Search for the cell housing the specified text and yield its [x, y] center coordinate. 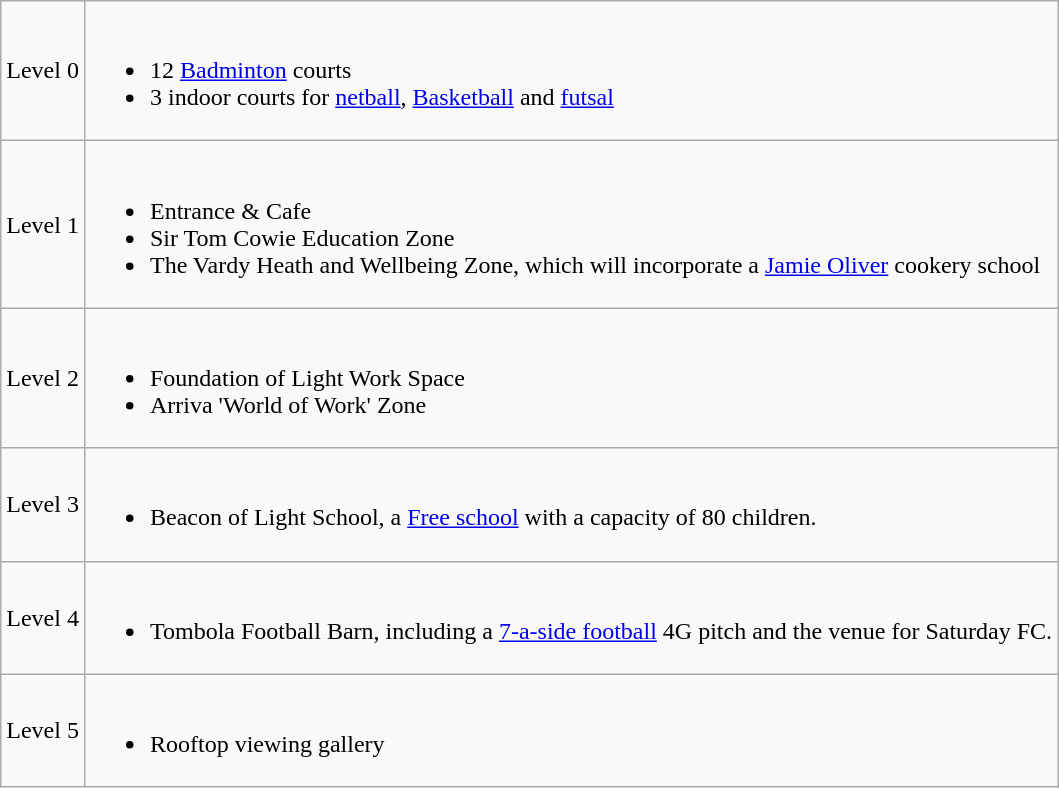
Level 5 [43, 730]
Level 0 [43, 71]
Level 3 [43, 504]
Foundation of Light Work SpaceArriva 'World of Work' Zone [570, 378]
Level 2 [43, 378]
Beacon of Light School, a Free school with a capacity of 80 children. [570, 504]
Level 1 [43, 224]
12 Badminton courts3 indoor courts for netball, Basketball and futsal [570, 71]
Level 4 [43, 618]
Rooftop viewing gallery [570, 730]
Entrance & CafeSir Tom Cowie Education ZoneThe Vardy Heath and Wellbeing Zone, which will incorporate a Jamie Oliver cookery school [570, 224]
Tombola Football Barn, including a 7-a-side football 4G pitch and the venue for Saturday FC. [570, 618]
